For the text-containing cell, return its midpoint in (X, Y) coordinate format. 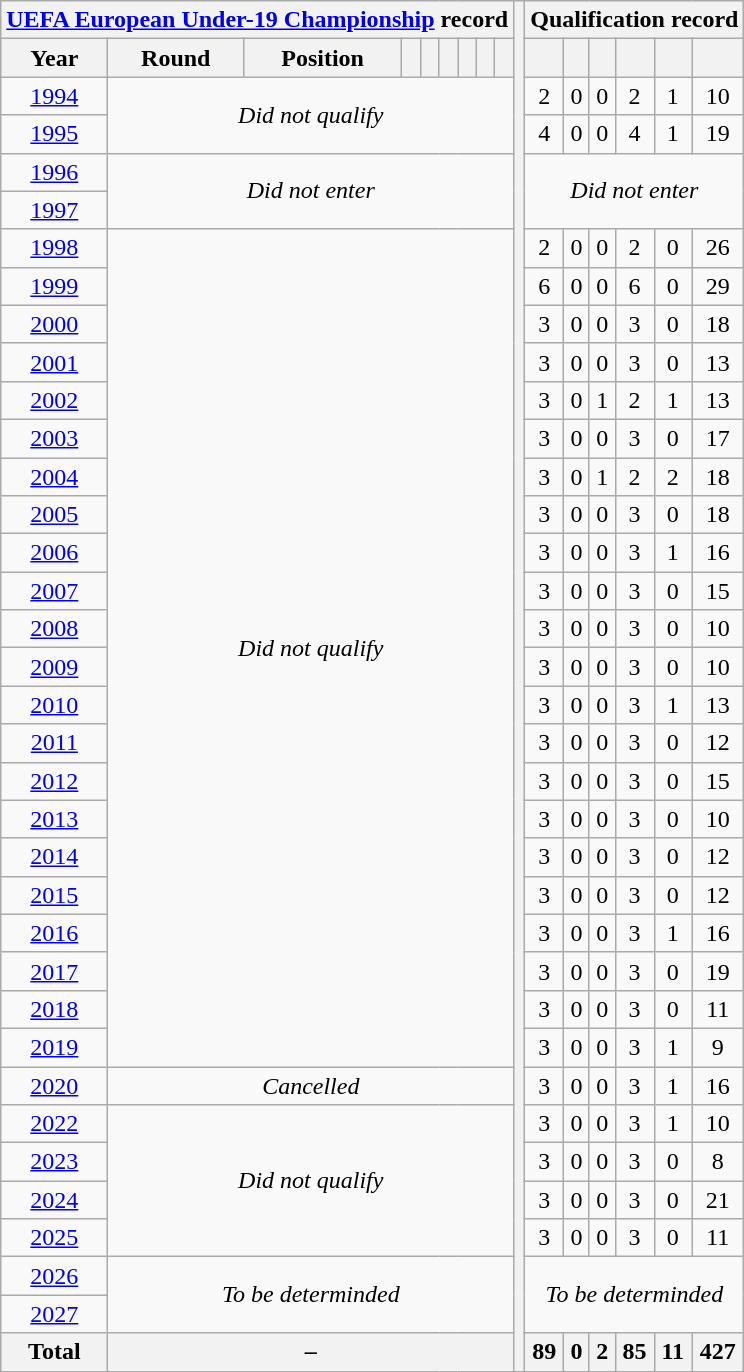
2002 (54, 400)
2007 (54, 591)
1995 (54, 134)
2017 (54, 971)
2014 (54, 857)
Year (54, 58)
Round (176, 58)
2027 (54, 1314)
89 (544, 1352)
2015 (54, 895)
2019 (54, 1047)
2004 (54, 477)
Qualification record (634, 20)
2011 (54, 743)
1994 (54, 96)
2024 (54, 1200)
2016 (54, 933)
21 (718, 1200)
2005 (54, 515)
2018 (54, 1009)
2001 (54, 362)
8 (718, 1162)
2020 (54, 1085)
2013 (54, 819)
2025 (54, 1238)
26 (718, 248)
85 (634, 1352)
2026 (54, 1276)
2022 (54, 1124)
UEFA European Under-19 Championship record (258, 20)
9 (718, 1047)
2000 (54, 324)
427 (718, 1352)
2008 (54, 629)
2012 (54, 781)
2006 (54, 553)
2023 (54, 1162)
1999 (54, 286)
Position (323, 58)
17 (718, 438)
– (311, 1352)
1998 (54, 248)
Cancelled (311, 1085)
2010 (54, 705)
2003 (54, 438)
1997 (54, 210)
1996 (54, 172)
29 (718, 286)
2009 (54, 667)
Total (54, 1352)
